Output the [X, Y] coordinate of the center of the cell containing the given text.  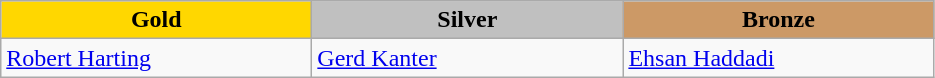
Bronze [778, 20]
Ehsan Haddadi [778, 58]
Silver [468, 20]
Gold [156, 20]
Gerd Kanter [468, 58]
Robert Harting [156, 58]
